Output the (X, Y) coordinate of the center of the cell containing the given text.  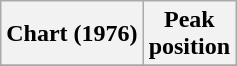
Peakposition (189, 34)
Chart (1976) (72, 34)
